Locate the cell with the specified text and output its (X, Y) center coordinate. 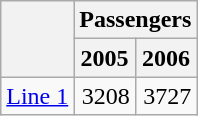
3208 (105, 96)
2005 (105, 58)
Passengers (136, 20)
3727 (166, 96)
2006 (166, 58)
Line 1 (38, 96)
